For the text-containing cell, return its midpoint in [X, Y] coordinate format. 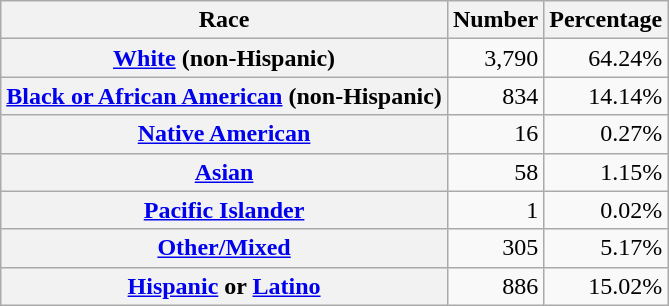
0.27% [606, 134]
Asian [224, 172]
16 [495, 134]
15.02% [606, 286]
Percentage [606, 20]
Black or African American (non-Hispanic) [224, 96]
305 [495, 248]
58 [495, 172]
64.24% [606, 58]
Number [495, 20]
Native American [224, 134]
5.17% [606, 248]
Hispanic or Latino [224, 286]
1 [495, 210]
14.14% [606, 96]
1.15% [606, 172]
Race [224, 20]
834 [495, 96]
3,790 [495, 58]
886 [495, 286]
Pacific Islander [224, 210]
0.02% [606, 210]
White (non-Hispanic) [224, 58]
Other/Mixed [224, 248]
